Output the [x, y] coordinate of the center of the cell containing the given text.  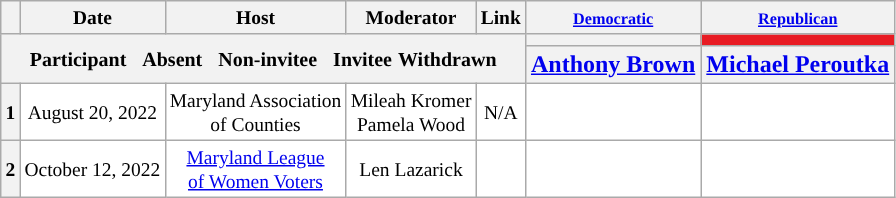
1 [10, 112]
Democratic [612, 18]
Republican [798, 18]
Maryland Leagueof Women Voters [256, 168]
Michael Peroutka [798, 64]
August 20, 2022 [92, 112]
Moderator [411, 18]
Host [256, 18]
N/A [500, 112]
Mileah KromerPamela Wood [411, 112]
Link [500, 18]
Date [92, 18]
Anthony Brown [612, 64]
2 [10, 168]
October 12, 2022 [92, 168]
Len Lazarick [411, 168]
Maryland Associationof Counties [256, 112]
Participant Absent Non-invitee Invitee Withdrawn [264, 58]
